Provide the [X, Y] coordinate of the cell's center where the given text is located.  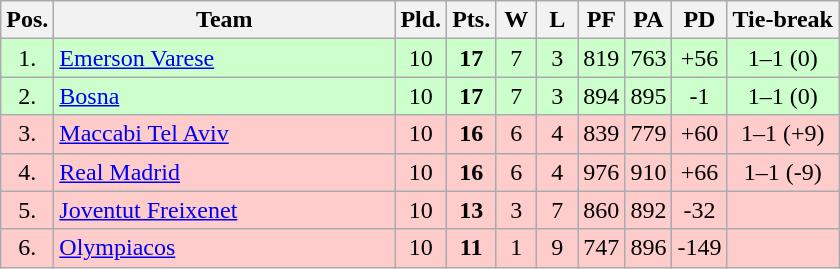
13 [472, 210]
PD [700, 20]
Bosna [224, 96]
763 [648, 58]
1–1 (+9) [783, 134]
1–1 (-9) [783, 172]
+60 [700, 134]
779 [648, 134]
Olympiacos [224, 248]
4. [28, 172]
9 [558, 248]
860 [602, 210]
819 [602, 58]
976 [602, 172]
Pld. [421, 20]
-1 [700, 96]
5. [28, 210]
3. [28, 134]
1 [516, 248]
747 [602, 248]
PA [648, 20]
11 [472, 248]
892 [648, 210]
Pos. [28, 20]
+56 [700, 58]
Maccabi Tel Aviv [224, 134]
894 [602, 96]
-32 [700, 210]
Emerson Varese [224, 58]
Team [224, 20]
Tie-break [783, 20]
PF [602, 20]
839 [602, 134]
+66 [700, 172]
910 [648, 172]
-149 [700, 248]
Joventut Freixenet [224, 210]
6. [28, 248]
W [516, 20]
2. [28, 96]
895 [648, 96]
L [558, 20]
Real Madrid [224, 172]
1. [28, 58]
Pts. [472, 20]
896 [648, 248]
